Identify which cell holds the provided text, then report its [X, Y] central coordinate. 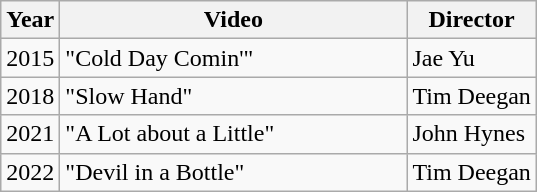
Year [30, 20]
2022 [30, 172]
Director [472, 20]
2015 [30, 58]
"Devil in a Bottle" [234, 172]
John Hynes [472, 134]
"Slow Hand" [234, 96]
"Cold Day Comin'" [234, 58]
Video [234, 20]
Jae Yu [472, 58]
2021 [30, 134]
"A Lot about a Little" [234, 134]
2018 [30, 96]
